Scan for the cell matching the given text and deliver its (X, Y) coordinate at center. 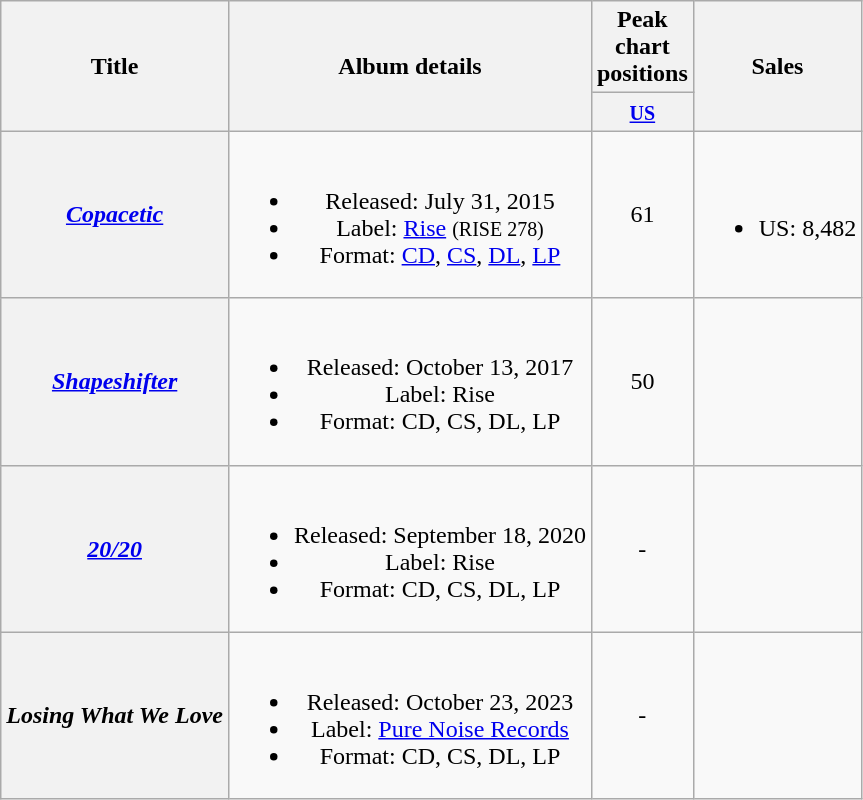
Peak chartpositions (642, 47)
Losing What We Love (115, 716)
50 (642, 382)
Released: September 18, 2020Label: RiseFormat: CD, CS, DL, LP (410, 548)
Released: July 31, 2015Label: Rise (RISE 278)Format: CD, CS, DL, LP (410, 214)
20/20 (115, 548)
Album details (410, 66)
Released: October 13, 2017Label: RiseFormat: CD, CS, DL, LP (410, 382)
US: 8,482 (777, 214)
Sales (777, 66)
US (642, 112)
Released: October 23, 2023Label: Pure Noise RecordsFormat: CD, CS, DL, LP (410, 716)
Shapeshifter (115, 382)
61 (642, 214)
Copacetic (115, 214)
Title (115, 66)
